Scan for the cell matching the given text and deliver its (x, y) coordinate at center. 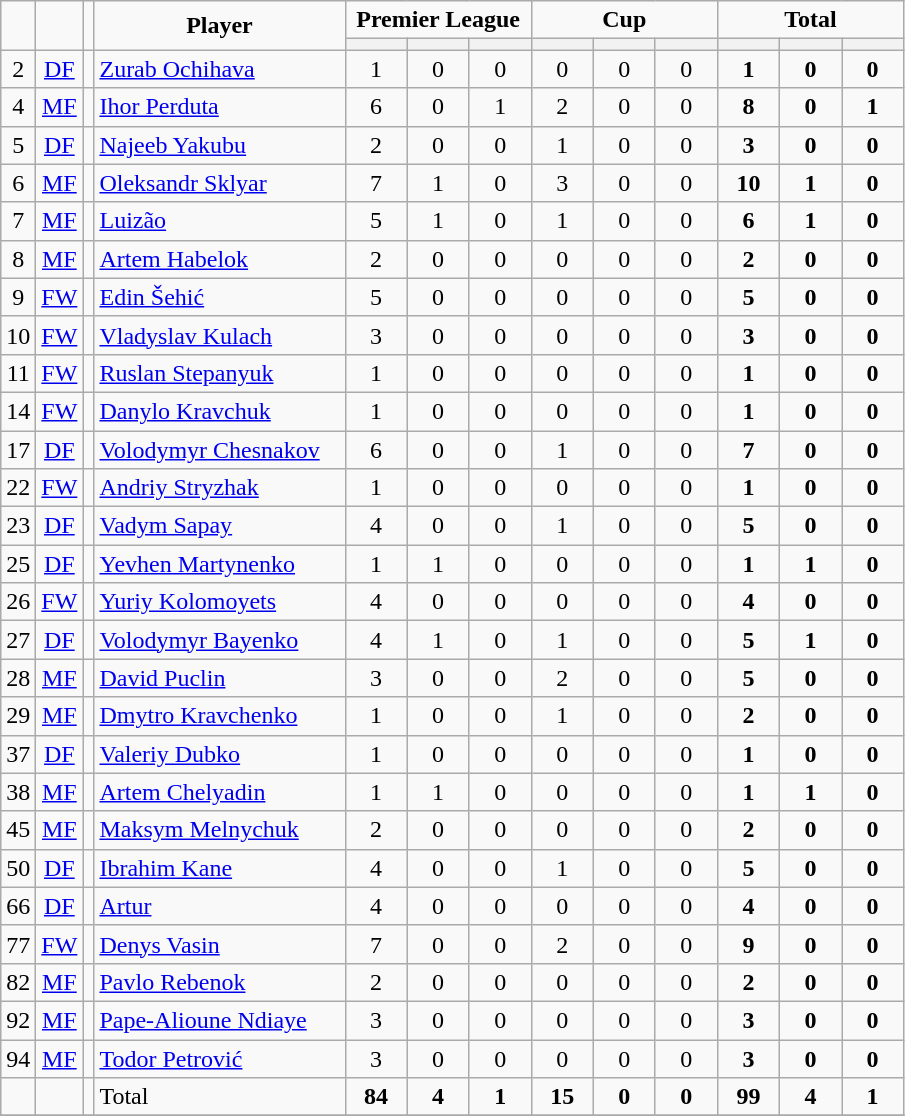
David Puclin (220, 678)
Edin Šehić (220, 297)
Volodymyr Chesnakov (220, 449)
77 (18, 944)
Player (220, 26)
11 (18, 373)
Ihor Perduta (220, 107)
Zurab Ochihava (220, 69)
22 (18, 488)
Vladyslav Kulach (220, 335)
Artem Chelyadin (220, 792)
50 (18, 868)
Yuriy Kolomoyets (220, 602)
66 (18, 906)
45 (18, 830)
29 (18, 716)
Ruslan Stepanyuk (220, 373)
Andriy Stryzhak (220, 488)
17 (18, 449)
Pape-Alioune Ndiaye (220, 1020)
Artur (220, 906)
92 (18, 1020)
Valeriy Dubko (220, 754)
Maksym Melnychuk (220, 830)
Yevhen Martynenko (220, 564)
Ibrahim Kane (220, 868)
Oleksandr Sklyar (220, 183)
Pavlo Rebenok (220, 982)
Danylo Kravchuk (220, 411)
25 (18, 564)
94 (18, 1059)
Vadym Sapay (220, 526)
28 (18, 678)
84 (376, 1097)
Premier League (438, 20)
82 (18, 982)
Denys Vasin (220, 944)
Cup (624, 20)
38 (18, 792)
15 (562, 1097)
Artem Habelok (220, 259)
Volodymyr Bayenko (220, 640)
Luizão (220, 221)
37 (18, 754)
26 (18, 602)
27 (18, 640)
Todor Petrović (220, 1059)
23 (18, 526)
14 (18, 411)
Najeeb Yakubu (220, 145)
99 (748, 1097)
Dmytro Kravchenko (220, 716)
